Pinpoint the cell where the given text exists, returning its (x, y) midpoint coordinate. 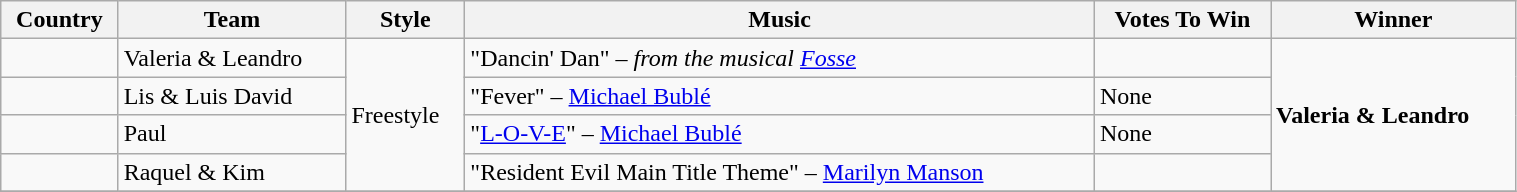
Team (232, 20)
Freestyle (406, 115)
Votes To Win (1182, 20)
"Dancin' Dan" – from the musical Fosse (780, 58)
"Fever" – Michael Bublé (780, 96)
"L-O-V-E" – Michael Bublé (780, 134)
Lis & Luis David (232, 96)
Style (406, 20)
Raquel & Kim (232, 172)
"Resident Evil Main Title Theme" – Marilyn Manson (780, 172)
Paul (232, 134)
Music (780, 20)
Country (60, 20)
Winner (1393, 20)
